Extract the [x, y] coordinate from the center of the cell holding the provided text.  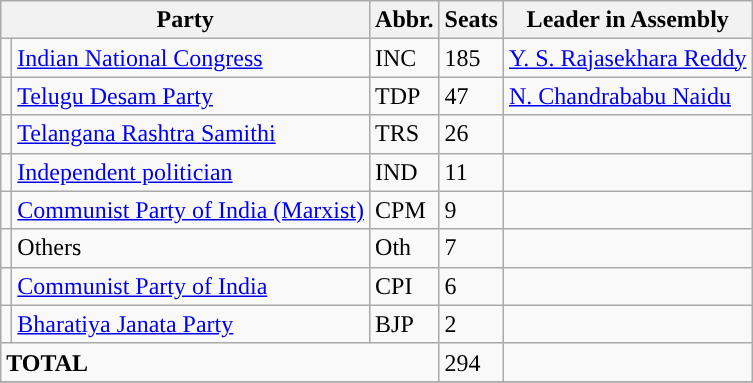
TOTAL [220, 362]
INC [405, 58]
Communist Party of India (Marxist) [191, 210]
Telugu Desam Party [191, 96]
Oth [405, 248]
TRS [405, 134]
Leader in Assembly [628, 20]
11 [471, 172]
CPM [405, 210]
7 [471, 248]
Others [191, 248]
Seats [471, 20]
Indian National Congress [191, 58]
9 [471, 210]
IND [405, 172]
CPI [405, 286]
185 [471, 58]
294 [471, 362]
Communist Party of India [191, 286]
N. Chandrababu Naidu [628, 96]
Abbr. [405, 20]
TDP [405, 96]
47 [471, 96]
BJP [405, 324]
Independent politician [191, 172]
Party [186, 20]
Telangana Rashtra Samithi [191, 134]
2 [471, 324]
Y. S. Rajasekhara Reddy [628, 58]
26 [471, 134]
Bharatiya Janata Party [191, 324]
6 [471, 286]
